Scan for the cell matching the given text and deliver its (x, y) coordinate at center. 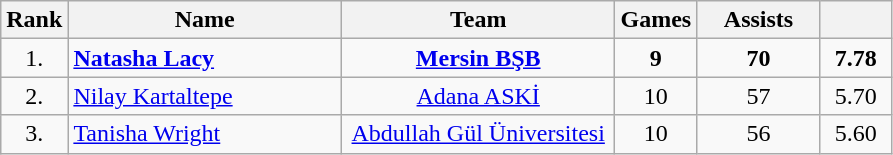
Rank (34, 20)
57 (759, 96)
Mersin BŞB (478, 58)
Nilay Kartaltepe (205, 96)
5.60 (856, 134)
Name (205, 20)
Games (656, 20)
2. (34, 96)
56 (759, 134)
70 (759, 58)
5.70 (856, 96)
Team (478, 20)
1. (34, 58)
Tanisha Wright (205, 134)
Natasha Lacy (205, 58)
9 (656, 58)
Assists (759, 20)
7.78 (856, 58)
Adana ASKİ (478, 96)
Abdullah Gül Üniversitesi (478, 134)
3. (34, 134)
